Scan for the cell matching the given text and deliver its [X, Y] coordinate at center. 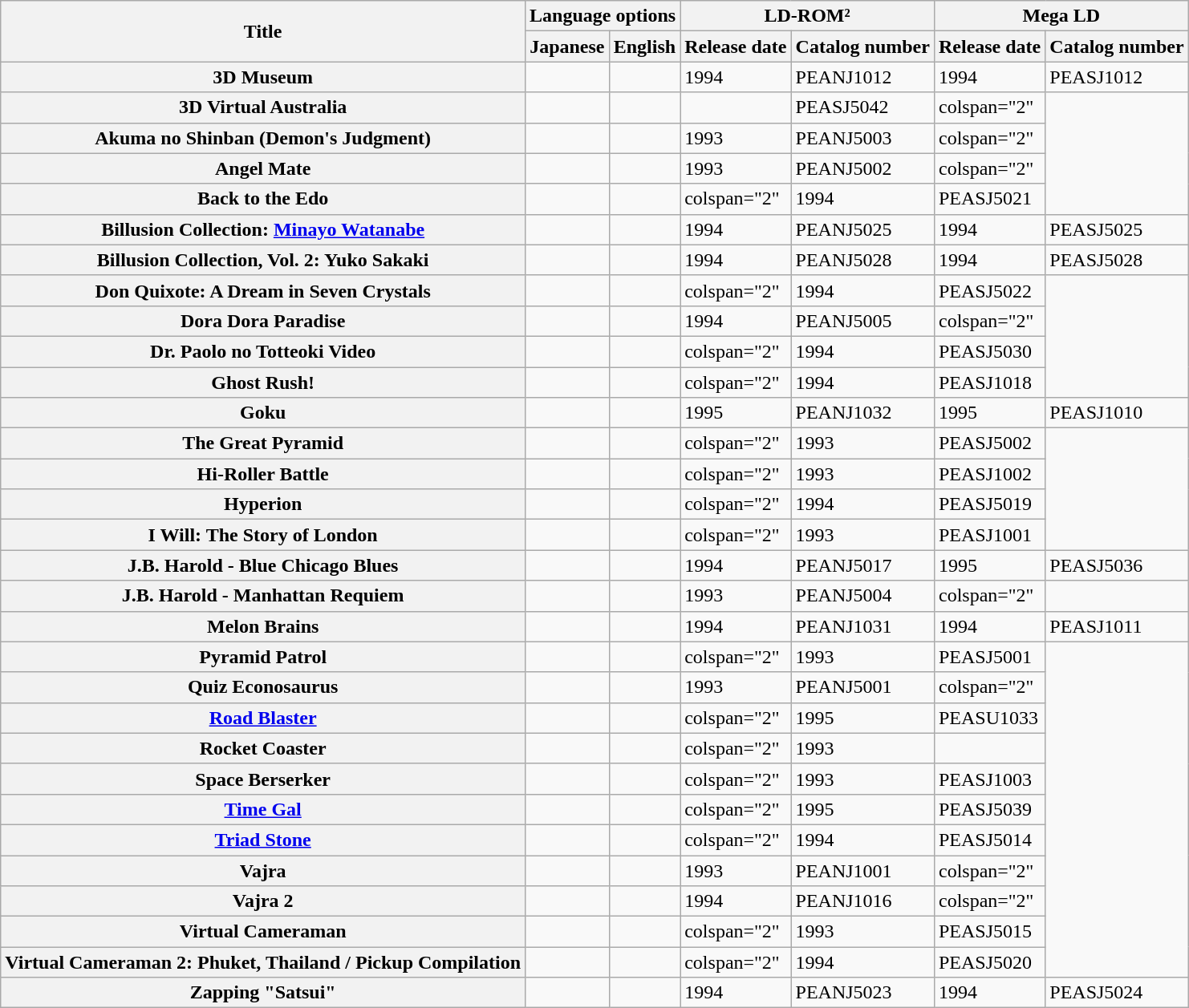
PEASJ5022 [989, 290]
PEASJ5002 [989, 443]
PEASJ5030 [989, 351]
Billusion Collection, Vol. 2: Yuko Sakaki [263, 260]
Pyramid Patrol [263, 657]
LD-ROM² [807, 16]
PEASJ1003 [989, 779]
PEANJ5005 [862, 321]
English [645, 47]
Japanese [568, 47]
PEANJ1016 [862, 901]
Billusion Collection: Minayo Watanabe [263, 229]
PEANJ1032 [862, 413]
Time Gal [263, 809]
PEANJ5004 [862, 596]
PEANJ5017 [862, 565]
PEASJ5015 [989, 932]
Goku [263, 413]
Dora Dora Paradise [263, 321]
PEANJ1001 [862, 870]
J.B. Harold - Manhattan Requiem [263, 596]
Hi-Roller Battle [263, 474]
Virtual Cameraman 2: Phuket, Thailand / Pickup Compilation [263, 962]
PEASJ5024 [1117, 993]
PEANJ5028 [862, 260]
Rocket Coaster [263, 748]
PEANJ5025 [862, 229]
PEANJ5023 [862, 993]
Don Quixote: A Dream in Seven Crystals [263, 290]
Mega LD [1061, 16]
Dr. Paolo no Totteoki Video [263, 351]
3D Museum [263, 77]
J.B. Harold - Blue Chicago Blues [263, 565]
Language options [603, 16]
I Will: The Story of London [263, 535]
PEASJ1010 [1117, 413]
Akuma no Shinban (Demon's Judgment) [263, 138]
PEASJ5025 [1117, 229]
Back to the Edo [263, 199]
Hyperion [263, 504]
PEASJ5019 [989, 504]
PEASJ5021 [989, 199]
3D Virtual Australia [263, 107]
Virtual Cameraman [263, 932]
The Great Pyramid [263, 443]
PEANJ1012 [862, 77]
PEASJ1018 [989, 383]
Vajra 2 [263, 901]
Title [263, 31]
PEASJ1001 [989, 535]
PEASJ5020 [989, 962]
PEASJ5014 [989, 840]
PEANJ5002 [862, 168]
PEASJ5039 [989, 809]
PEANJ5001 [862, 687]
PEANJ5003 [862, 138]
PEANJ1031 [862, 626]
PEASJ5001 [989, 657]
PEASJ1002 [989, 474]
Vajra [263, 870]
PEASJ5036 [1117, 565]
Space Berserker [263, 779]
PEASJ5028 [1117, 260]
Ghost Rush! [263, 383]
PEASU1033 [989, 718]
PEASJ5042 [862, 107]
PEASJ1011 [1117, 626]
Triad Stone [263, 840]
Road Blaster [263, 718]
Zapping "Satsui" [263, 993]
Melon Brains [263, 626]
PEASJ1012 [1117, 77]
Angel Mate [263, 168]
Quiz Econosaurus [263, 687]
